Provide the [x, y] coordinate of the cell's center where the given text is located.  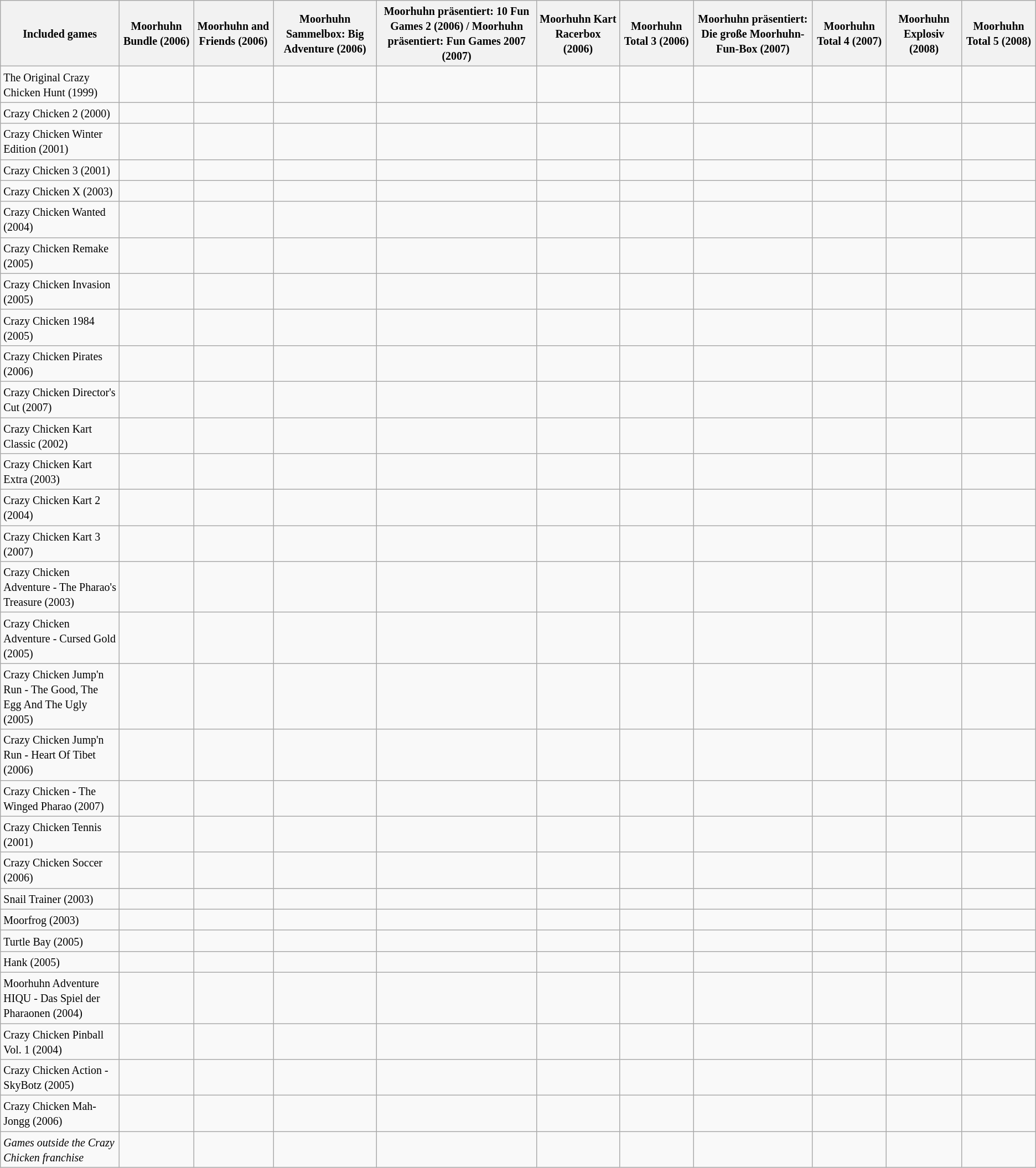
Crazy Chicken Kart 2 (2004) [60, 508]
Crazy Chicken Director's Cut (2007) [60, 399]
Crazy Chicken Wanted (2004) [60, 219]
Moorhuhn Total 4 (2007) [849, 33]
Moorhuhn Sammelbox: Big Adventure (2006) [325, 33]
Moorhuhn präsentiert: Die große Moorhuhn-Fun-Box (2007) [753, 33]
Moorhuhn Explosiv (2008) [924, 33]
Crazy Chicken Adventure - The Pharao's Treasure (2003) [60, 587]
Crazy Chicken Pinball Vol. 1 (2004) [60, 1041]
Crazy Chicken Kart Extra (2003) [60, 471]
Crazy Chicken Mah-Jongg (2006) [60, 1113]
Crazy Chicken Jump'n Run - The Good, The Egg And The Ugly (2005) [60, 696]
Crazy Chicken Kart 3 (2007) [60, 543]
Crazy Chicken Remake (2005) [60, 256]
Crazy Chicken Invasion (2005) [60, 291]
Crazy Chicken Winter Edition (2001) [60, 142]
Crazy Chicken Kart Classic (2002) [60, 435]
Moorhuhn and Friends (2006) [234, 33]
Crazy Chicken Tennis (2001) [60, 834]
Crazy Chicken Adventure - Cursed Gold (2005) [60, 638]
Crazy Chicken X (2003) [60, 191]
Moorhuhn Total 3 (2006) [656, 33]
Crazy Chicken 3 (2001) [60, 170]
Turtle Bay (2005) [60, 941]
Games outside the Crazy Chicken franchise [60, 1150]
Included games [60, 33]
Crazy Chicken - The Winged Pharao (2007) [60, 798]
The Original Crazy Chicken Hunt (1999) [60, 84]
Moorhuhn Adventure HIQU - Das Spiel der Pharaonen (2004) [60, 998]
Crazy Chicken Soccer (2006) [60, 870]
Crazy Chicken Action - SkyBotz (2005) [60, 1078]
Moorhuhn Bundle (2006) [157, 33]
Crazy Chicken Pirates (2006) [60, 363]
Moorhuhn Total 5 (2008) [998, 33]
Moorhuhn präsentiert: 10 Fun Games 2 (2006) / Moorhuhn präsentiert: Fun Games 2007 (2007) [457, 33]
Hank (2005) [60, 962]
Crazy Chicken 1984 (2005) [60, 328]
Moorhuhn Kart Racerbox (2006) [578, 33]
Crazy Chicken 2 (2000) [60, 113]
Crazy Chicken Jump'n Run - Heart Of Tibet (2006) [60, 755]
Snail Trainer (2003) [60, 899]
Moorfrog (2003) [60, 920]
